Locate the cell with the specified text and output its (x, y) center coordinate. 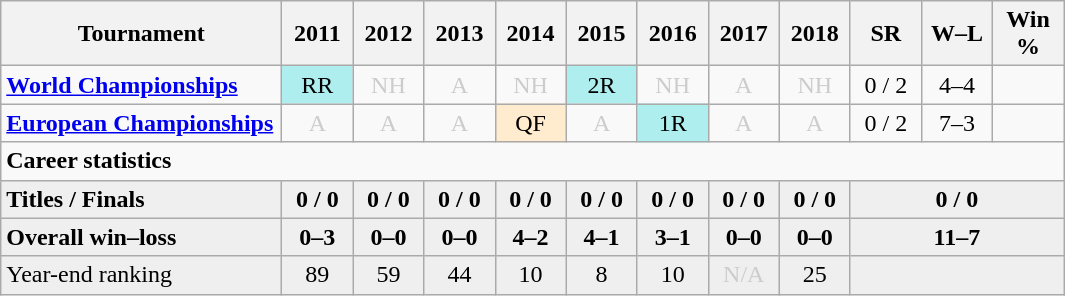
1R (672, 123)
4–4 (956, 85)
7–3 (956, 123)
World Championships (142, 85)
European Championships (142, 123)
2018 (814, 34)
2012 (388, 34)
8 (602, 275)
89 (318, 275)
Career statistics (532, 161)
4–2 (530, 237)
N/A (744, 275)
W–L (956, 34)
QF (530, 123)
Titles / Finals (142, 199)
59 (388, 275)
Overall win–loss (142, 237)
2013 (460, 34)
RR (318, 85)
2016 (672, 34)
2011 (318, 34)
0–3 (318, 237)
SR (886, 34)
Year-end ranking (142, 275)
2015 (602, 34)
44 (460, 275)
2014 (530, 34)
4–1 (602, 237)
2017 (744, 34)
3–1 (672, 237)
Tournament (142, 34)
2R (602, 85)
11–7 (956, 237)
Win % (1028, 34)
25 (814, 275)
